Locate the cell with the specified text and output its [x, y] center coordinate. 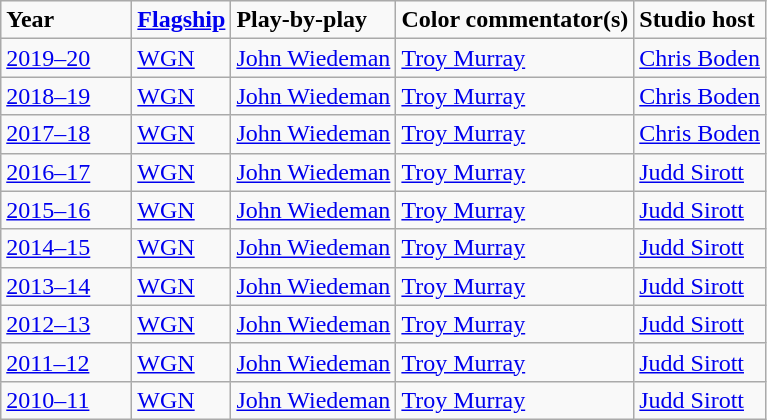
Studio host [700, 20]
2016–17 [66, 172]
Year [66, 20]
2015–16 [66, 210]
2019–20 [66, 58]
Color commentator(s) [515, 20]
2013–14 [66, 286]
2017–18 [66, 134]
2014–15 [66, 248]
2012–13 [66, 324]
Play-by-play [314, 20]
Flagship [182, 20]
2018–19 [66, 96]
2010–11 [66, 400]
2011–12 [66, 362]
